Scan for the cell matching the given text and deliver its (X, Y) coordinate at center. 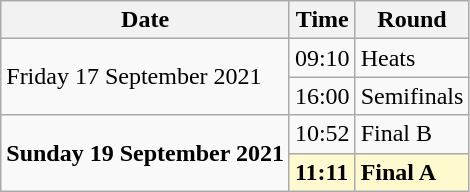
Date (146, 20)
Round (412, 20)
Time (322, 20)
Friday 17 September 2021 (146, 77)
09:10 (322, 58)
10:52 (322, 134)
16:00 (322, 96)
Heats (412, 58)
Final B (412, 134)
11:11 (322, 172)
Final A (412, 172)
Sunday 19 September 2021 (146, 153)
Semifinals (412, 96)
